Extract the [X, Y] coordinate from the center of the cell holding the provided text.  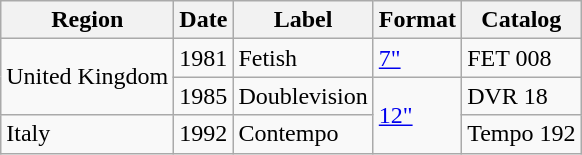
Doublevision [303, 96]
1985 [204, 96]
United Kingdom [88, 77]
7" [417, 58]
Italy [88, 134]
Date [204, 20]
Tempo 192 [522, 134]
Region [88, 20]
1981 [204, 58]
Format [417, 20]
Label [303, 20]
Fetish [303, 58]
12" [417, 115]
FET 008 [522, 58]
1992 [204, 134]
DVR 18 [522, 96]
Contempo [303, 134]
Catalog [522, 20]
